Extract the [X, Y] coordinate from the center of the cell holding the provided text.  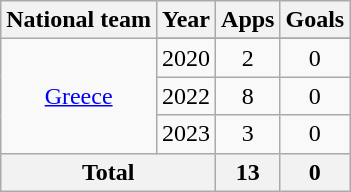
2020 [186, 58]
2 [248, 58]
Apps [248, 20]
2023 [186, 134]
Greece [79, 96]
2022 [186, 96]
Total [108, 172]
3 [248, 134]
13 [248, 172]
8 [248, 96]
Year [186, 20]
Goals [315, 20]
National team [79, 20]
